Locate the cell with the specified text and output its [x, y] center coordinate. 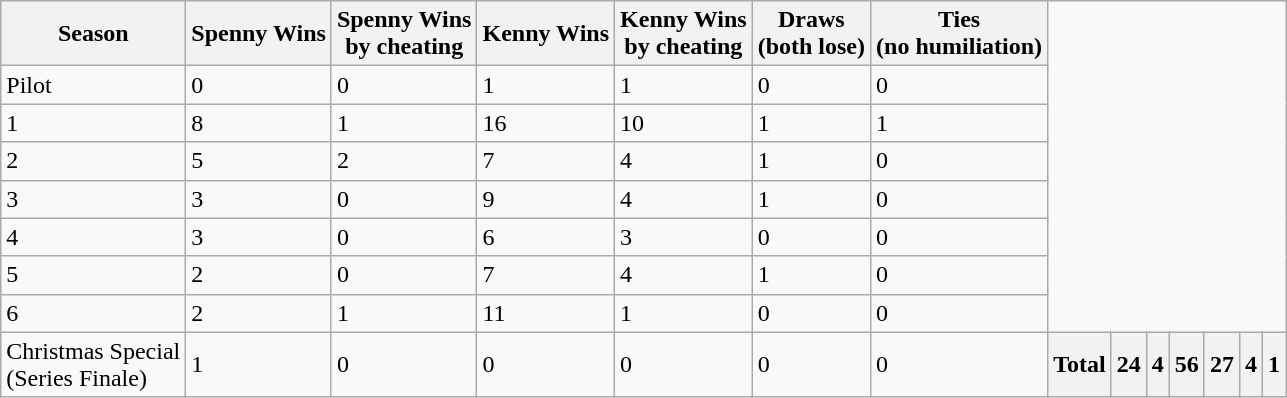
10 [684, 123]
Total [1080, 364]
Season [94, 34]
27 [1222, 364]
Ties(no humiliation) [960, 34]
Kenny Winsby cheating [684, 34]
8 [259, 123]
Pilot [94, 85]
Draws(both lose) [811, 34]
11 [546, 313]
Christmas Special(Series Finale) [94, 364]
Spenny Wins [259, 34]
Kenny Wins [546, 34]
16 [546, 123]
Spenny Winsby cheating [404, 34]
9 [546, 199]
56 [1186, 364]
24 [1128, 364]
